Identify which cell holds the provided text, then report its [x, y] central coordinate. 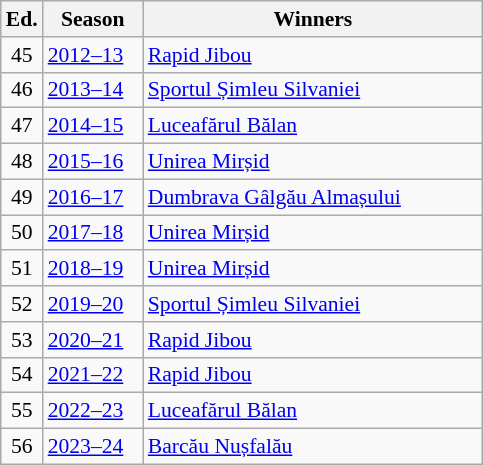
Season [93, 19]
Ed. [22, 19]
2014–15 [93, 126]
2022–23 [93, 411]
2018–19 [93, 269]
Winners [313, 19]
2020–21 [93, 340]
51 [22, 269]
56 [22, 447]
2021–22 [93, 375]
2013–14 [93, 90]
2017–18 [93, 233]
47 [22, 126]
Dumbrava Gâlgău Almașului [313, 197]
52 [22, 304]
50 [22, 233]
46 [22, 90]
2016–17 [93, 197]
Barcău Nușfalău [313, 447]
48 [22, 162]
2012–13 [93, 55]
55 [22, 411]
2019–20 [93, 304]
2023–24 [93, 447]
49 [22, 197]
54 [22, 375]
53 [22, 340]
45 [22, 55]
2015–16 [93, 162]
